Return (X, Y) of the center of cell containing provided text 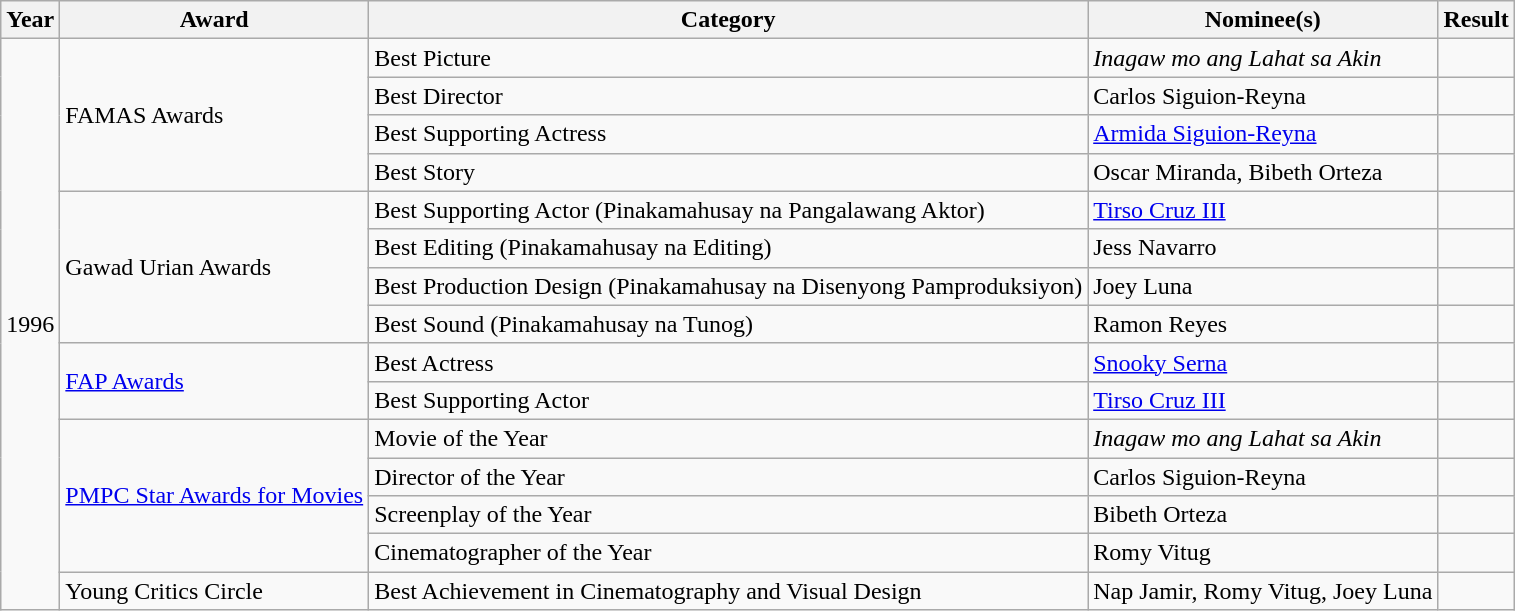
Best Achievement in Cinematography and Visual Design (728, 591)
PMPC Star Awards for Movies (214, 495)
Nominee(s) (1263, 20)
Movie of the Year (728, 438)
Best Supporting Actor (728, 400)
Best Supporting Actor (Pinakamahusay na Pangalawang Aktor) (728, 210)
Result (1476, 20)
Young Critics Circle (214, 591)
Gawad Urian Awards (214, 267)
Screenplay of the Year (728, 515)
Best Story (728, 172)
FAP Awards (214, 381)
Jess Navarro (1263, 248)
1996 (30, 324)
Bibeth Orteza (1263, 515)
Best Director (728, 96)
Best Supporting Actress (728, 134)
Armida Siguion-Reyna (1263, 134)
Ramon Reyes (1263, 324)
Best Picture (728, 58)
Best Editing (Pinakamahusay na Editing) (728, 248)
Nap Jamir, Romy Vitug, Joey Luna (1263, 591)
FAMAS Awards (214, 115)
Year (30, 20)
Director of the Year (728, 477)
Oscar Miranda, Bibeth Orteza (1263, 172)
Romy Vitug (1263, 553)
Cinematographer of the Year (728, 553)
Best Actress (728, 362)
Category (728, 20)
Best Sound (Pinakamahusay na Tunog) (728, 324)
Snooky Serna (1263, 362)
Award (214, 20)
Best Production Design (Pinakamahusay na Disenyong Pamproduksiyon) (728, 286)
Joey Luna (1263, 286)
